Pinpoint the cell where the given text exists, returning its [x, y] midpoint coordinate. 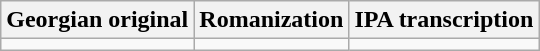
Georgian original [98, 20]
Romanization [272, 20]
IPA transcription [444, 20]
